Return (X, Y) of the center of cell containing provided text 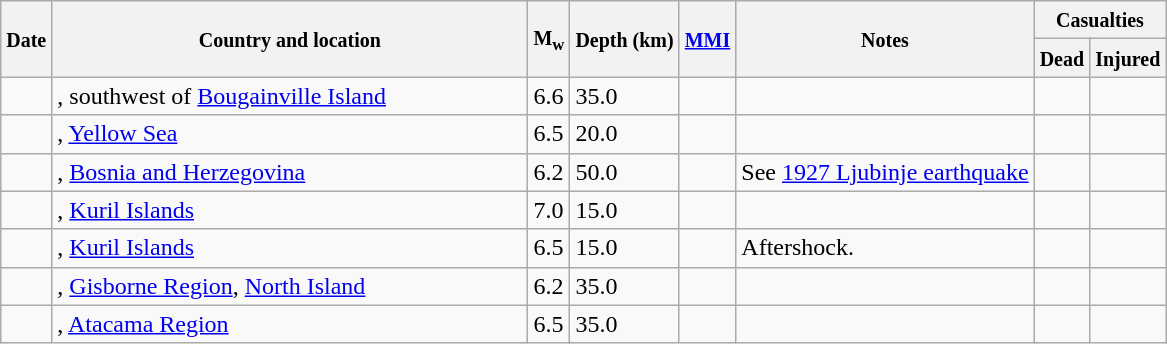
See 1927 Ljubinje earthquake (885, 172)
20.0 (624, 134)
Aftershock. (885, 248)
Injured (1128, 58)
Notes (885, 39)
Dead (1062, 58)
, Gisborne Region, North Island (290, 286)
Date (26, 39)
Depth (km) (624, 39)
7.0 (549, 210)
6.6 (549, 96)
, Atacama Region (290, 324)
, Yellow Sea (290, 134)
Casualties (1100, 20)
50.0 (624, 172)
, Bosnia and Herzegovina (290, 172)
Mw (549, 39)
MMI (708, 39)
, southwest of Bougainville Island (290, 96)
Country and location (290, 39)
